Locate the cell with the specified text and output its (X, Y) center coordinate. 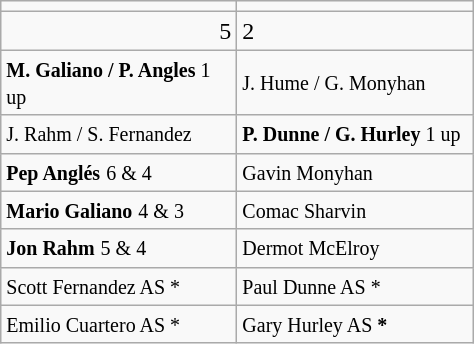
5 (119, 31)
2 (355, 31)
Gary Hurley AS * (355, 324)
P. Dunne / G. Hurley 1 up (355, 134)
M. Galiano / P. Angles 1 up (119, 82)
Mario Galiano 4 & 3 (119, 210)
Jon Rahm 5 & 4 (119, 248)
J. Rahm / S. Fernandez (119, 134)
Comac Sharvin (355, 210)
J. Hume / G. Monyhan (355, 82)
Paul Dunne AS * (355, 286)
Emilio Cuartero AS * (119, 324)
Scott Fernandez AS * (119, 286)
Gavin Monyhan (355, 172)
Dermot McElroy (355, 248)
Pep Anglés 6 & 4 (119, 172)
